Identify which cell holds the provided text, then report its [x, y] central coordinate. 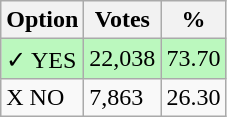
22,038 [122, 59]
Votes [122, 20]
7,863 [122, 97]
Option [42, 20]
73.70 [194, 59]
X NO [42, 97]
26.30 [194, 97]
✓ YES [42, 59]
% [194, 20]
